Capture the cell that displays the provided text and extract its (X, Y) central coordinate. 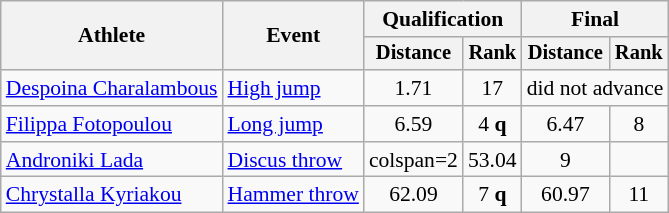
Androniki Lada (112, 160)
Qualification (443, 19)
53.04 (492, 160)
6.59 (414, 124)
Athlete (112, 36)
Long jump (292, 124)
colspan=2 (414, 160)
62.09 (414, 195)
High jump (292, 88)
Hammer throw (292, 195)
4 q (492, 124)
Filippa Fotopoulou (112, 124)
7 q (492, 195)
11 (638, 195)
Final (596, 19)
Discus throw (292, 160)
6.47 (566, 124)
Despoina Charalambous (112, 88)
8 (638, 124)
Chrystalla Kyriakou (112, 195)
9 (566, 160)
Event (292, 36)
1.71 (414, 88)
17 (492, 88)
did not advance (596, 88)
60.97 (566, 195)
